Find where the given text appears and provide that cell's center as [X, Y] coordinate. 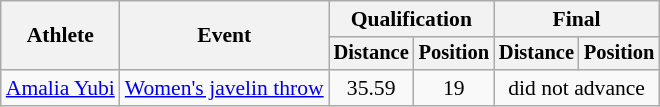
Amalia Yubi [60, 88]
19 [454, 88]
Event [224, 36]
Women's javelin throw [224, 88]
Athlete [60, 36]
35.59 [372, 88]
did not advance [576, 88]
Qualification [412, 19]
Final [576, 19]
